Locate the cell with the specified text and output its [X, Y] center coordinate. 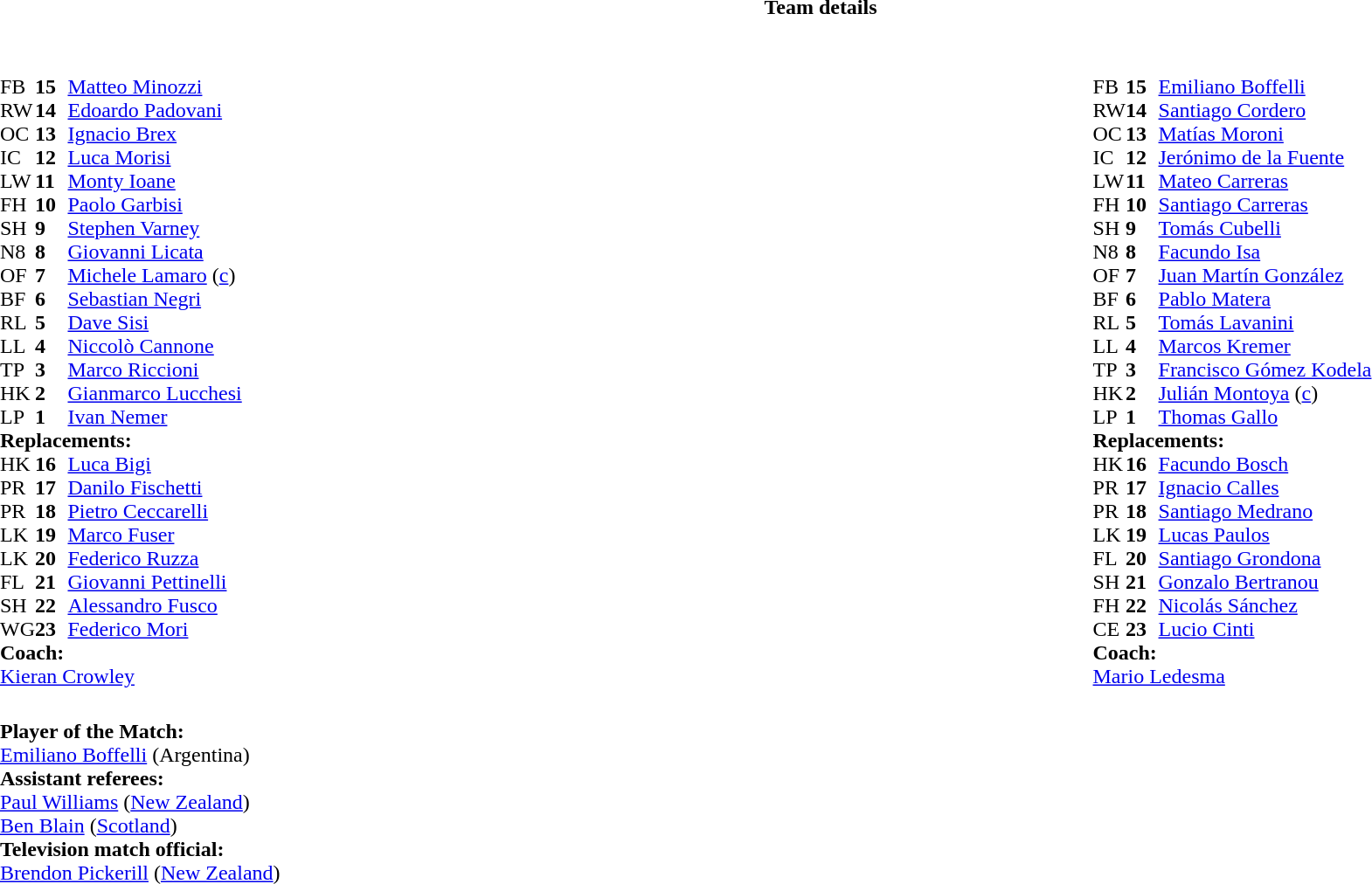
Tomás Cubelli [1265, 229]
Mateo Carreras [1265, 182]
Juan Martín González [1265, 276]
Sebastian Negri [154, 299]
Marcos Kremer [1265, 346]
Matías Moroni [1265, 135]
CE [1110, 629]
Ignacio Brex [154, 135]
Stephen Varney [154, 229]
Monty Ioane [154, 182]
Paolo Garbisi [154, 204]
Julián Montoya (c) [1265, 393]
Santiago Medrano [1265, 512]
Edoardo Padovani [154, 110]
Facundo Bosch [1265, 465]
Ignacio Calles [1265, 487]
WG [17, 629]
Lucas Paulos [1265, 535]
Luca Morisi [154, 157]
Gonzalo Bertranou [1265, 582]
Luca Bigi [154, 465]
Niccolò Cannone [154, 346]
Dave Sisi [154, 323]
Kieran Crowley [121, 676]
Thomas Gallo [1265, 418]
Facundo Isa [1265, 252]
Pablo Matera [1265, 299]
Santiago Cordero [1265, 110]
Francisco Gómez Kodela [1265, 370]
Federico Ruzza [154, 559]
Gianmarco Lucchesi [154, 393]
Marco Fuser [154, 535]
Giovanni Licata [154, 252]
Marco Riccioni [154, 370]
Giovanni Pettinelli [154, 582]
Pietro Ceccarelli [154, 512]
Ivan Nemer [154, 418]
Emiliano Boffelli [1265, 87]
Nicolás Sánchez [1265, 606]
Danilo Fischetti [154, 487]
Michele Lamaro (c) [154, 276]
Mario Ledesma [1232, 676]
Jerónimo de la Fuente [1265, 157]
Matteo Minozzi [154, 87]
Federico Mori [154, 629]
Tomás Lavanini [1265, 323]
Lucio Cinti [1265, 629]
Santiago Carreras [1265, 204]
Santiago Grondona [1265, 559]
Alessandro Fusco [154, 606]
